Find where the given text appears and provide that cell's center as [x, y] coordinate. 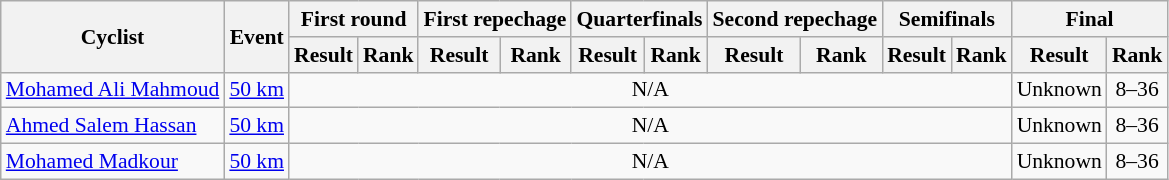
Ahmed Salem Hassan [113, 126]
Quarterfinals [639, 19]
Semifinals [946, 19]
Event [256, 36]
Final [1090, 19]
Mohamed Madkour [113, 162]
Second repechage [796, 19]
First repechage [494, 19]
Cyclist [113, 36]
Mohamed Ali Mahmoud [113, 90]
First round [354, 19]
